Capture the cell that displays the provided text and extract its [x, y] central coordinate. 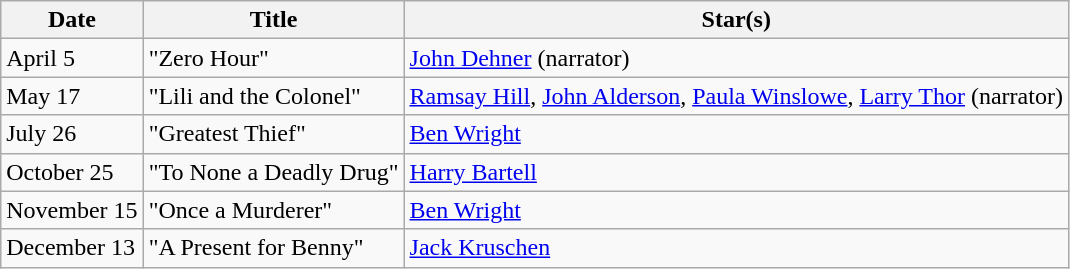
December 13 [72, 248]
April 5 [72, 58]
Jack Kruschen [736, 248]
"Lili and the Colonel" [274, 96]
John Dehner (narrator) [736, 58]
"Zero Hour" [274, 58]
Ramsay Hill, John Alderson, Paula Winslowe, Larry Thor (narrator) [736, 96]
July 26 [72, 134]
"Once a Murderer" [274, 210]
"A Present for Benny" [274, 248]
November 15 [72, 210]
Harry Bartell [736, 172]
May 17 [72, 96]
"To None a Deadly Drug" [274, 172]
Star(s) [736, 20]
October 25 [72, 172]
Title [274, 20]
Date [72, 20]
"Greatest Thief" [274, 134]
